Determine the [x, y] coordinate at the center of the cell enclosing the given text.  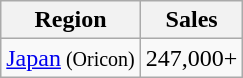
Region [71, 20]
247,000+ [192, 58]
Sales [192, 20]
Japan (Oricon) [71, 58]
